Provide the (X, Y) coordinate of the cell's center where the given text is located.  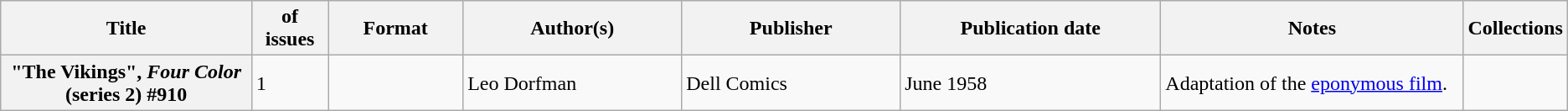
1 (290, 82)
June 1958 (1030, 82)
Title (126, 29)
Collections (1515, 29)
Format (395, 29)
Publication date (1030, 29)
of issues (290, 29)
Notes (1312, 29)
Author(s) (573, 29)
Publisher (791, 29)
Leo Dorfman (573, 82)
"The Vikings", Four Color (series 2) #910 (126, 82)
Adaptation of the eponymous film. (1312, 82)
Dell Comics (791, 82)
